Locate the cell with the specified text and output its [X, Y] center coordinate. 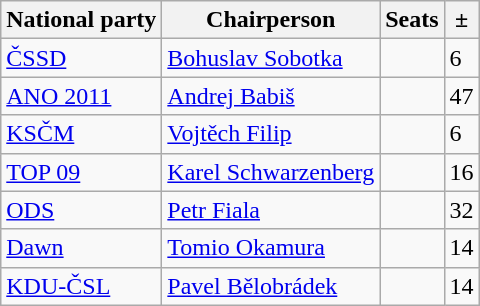
KSČM [82, 134]
Chairperson [271, 20]
Andrej Babiš [271, 96]
47 [462, 96]
KDU-ČSL [82, 286]
ČSSD [82, 58]
Vojtěch Filip [271, 134]
32 [462, 210]
Pavel Bělobrádek [271, 286]
ODS [82, 210]
Tomio Okamura [271, 248]
Bohuslav Sobotka [271, 58]
Seats [412, 20]
Karel Schwarzenberg [271, 172]
16 [462, 172]
National party [82, 20]
ANO 2011 [82, 96]
± [462, 20]
Petr Fiala [271, 210]
Dawn [82, 248]
TOP 09 [82, 172]
